For the text-containing cell, return its midpoint in (X, Y) coordinate format. 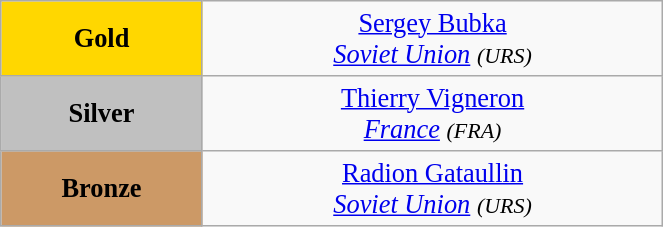
Bronze (102, 188)
Sergey BubkaSoviet Union (URS) (432, 38)
Thierry VigneronFrance (FRA) (432, 112)
Silver (102, 112)
Gold (102, 38)
Radion GataullinSoviet Union (URS) (432, 188)
